Return (x, y) of the center of cell containing provided text 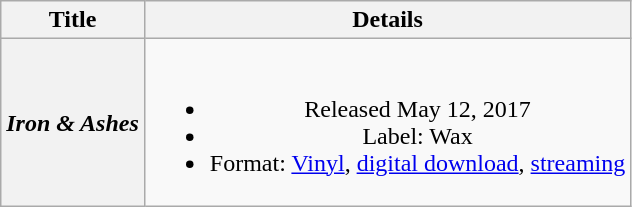
Released May 12, 2017Label: WaxFormat: Vinyl, digital download, streaming (387, 122)
Title (73, 20)
Details (387, 20)
Iron & Ashes (73, 122)
